For the text-containing cell, return its midpoint in (X, Y) coordinate format. 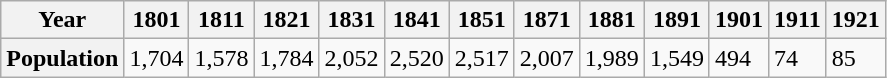
1901 (738, 20)
85 (856, 58)
1,704 (156, 58)
494 (738, 58)
1921 (856, 20)
1801 (156, 20)
2,520 (416, 58)
1,578 (222, 58)
1851 (482, 20)
1871 (546, 20)
2,007 (546, 58)
2,052 (352, 58)
1891 (676, 20)
1881 (612, 20)
1811 (222, 20)
1831 (352, 20)
1821 (286, 20)
74 (797, 58)
1,989 (612, 58)
1911 (797, 20)
Population (62, 58)
1841 (416, 20)
2,517 (482, 58)
Year (62, 20)
1,549 (676, 58)
1,784 (286, 58)
